Detect which cell encompasses the target text, then output its (X, Y) center coordinate. 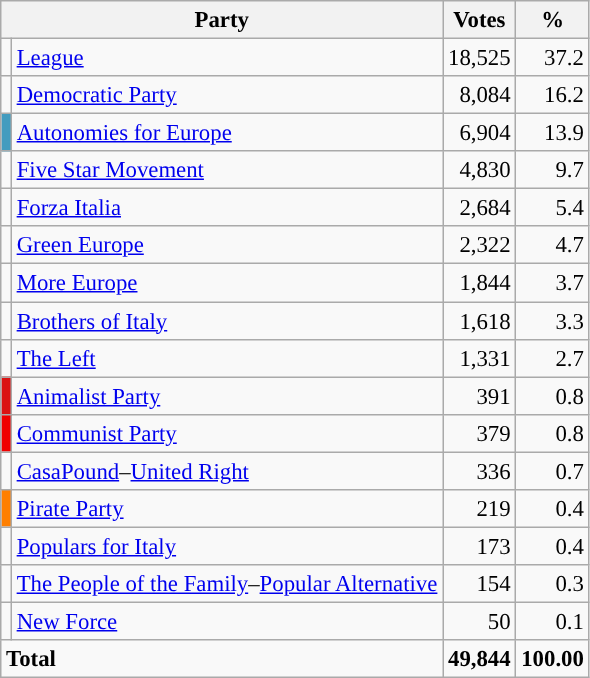
Brothers of Italy (226, 321)
Populars for Italy (226, 546)
Total (222, 659)
3.3 (552, 321)
1,331 (480, 358)
5.4 (552, 208)
Animalist Party (226, 396)
336 (480, 471)
0.1 (552, 621)
CasaPound–United Right (226, 471)
391 (480, 396)
The People of the Family–Popular Alternative (226, 584)
9.7 (552, 170)
37.2 (552, 58)
16.2 (552, 95)
The Left (226, 358)
Pirate Party (226, 509)
Party (222, 20)
154 (480, 584)
0.3 (552, 584)
8,084 (480, 95)
18,525 (480, 58)
0.7 (552, 471)
3.7 (552, 283)
League (226, 58)
2,684 (480, 208)
173 (480, 546)
Democratic Party (226, 95)
100.00 (552, 659)
13.9 (552, 133)
4,830 (480, 170)
Votes (480, 20)
New Force (226, 621)
4.7 (552, 245)
2.7 (552, 358)
Green Europe (226, 245)
49,844 (480, 659)
Autonomies for Europe (226, 133)
Five Star Movement (226, 170)
1,618 (480, 321)
379 (480, 433)
1,844 (480, 283)
6,904 (480, 133)
219 (480, 509)
50 (480, 621)
More Europe (226, 283)
% (552, 20)
Communist Party (226, 433)
2,322 (480, 245)
Forza Italia (226, 208)
